Provide the [X, Y] coordinate of the cell's center where the given text is located.  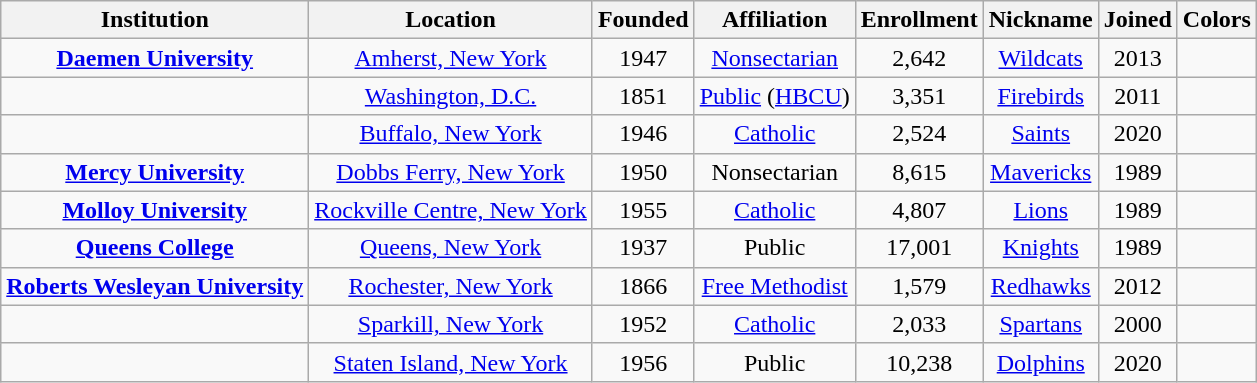
2011 [1138, 96]
1866 [643, 286]
Joined [1138, 20]
Founded [643, 20]
1,579 [919, 286]
Molloy University [155, 210]
Daemen University [155, 58]
Free Methodist [774, 286]
2,033 [919, 324]
1937 [643, 248]
1851 [643, 96]
2012 [1138, 286]
10,238 [919, 362]
2,524 [919, 134]
Redhawks [1040, 286]
Mercy University [155, 172]
Mavericks [1040, 172]
1947 [643, 58]
Spartans [1040, 324]
Dobbs Ferry, New York [451, 172]
Queens College [155, 248]
4,807 [919, 210]
Staten Island, New York [451, 362]
2,642 [919, 58]
Saints [1040, 134]
Dolphins [1040, 362]
Institution [155, 20]
Knights [1040, 248]
Amherst, New York [451, 58]
Location [451, 20]
Lions [1040, 210]
17,001 [919, 248]
2000 [1138, 324]
Wildcats [1040, 58]
1955 [643, 210]
1956 [643, 362]
Washington, D.C. [451, 96]
8,615 [919, 172]
Sparkill, New York [451, 324]
Rockville Centre, New York [451, 210]
Enrollment [919, 20]
Colors [1216, 20]
Buffalo, New York [451, 134]
Firebirds [1040, 96]
1952 [643, 324]
1946 [643, 134]
Roberts Wesleyan University [155, 286]
2013 [1138, 58]
Nickname [1040, 20]
Queens, New York [451, 248]
Affiliation [774, 20]
1950 [643, 172]
Public (HBCU) [774, 96]
Rochester, New York [451, 286]
3,351 [919, 96]
